Search for the cell housing the specified text and yield its [x, y] center coordinate. 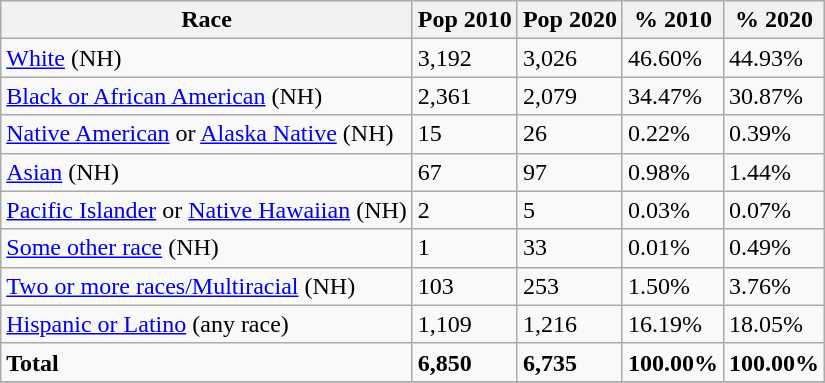
1,109 [464, 324]
33 [570, 248]
253 [570, 286]
Two or more races/Multiracial (NH) [207, 286]
0.49% [774, 248]
Total [207, 362]
1.44% [774, 172]
2,079 [570, 96]
3.76% [774, 286]
1 [464, 248]
0.22% [672, 134]
26 [570, 134]
103 [464, 286]
97 [570, 172]
Asian (NH) [207, 172]
% 2010 [672, 20]
2,361 [464, 96]
34.47% [672, 96]
Pop 2020 [570, 20]
0.39% [774, 134]
5 [570, 210]
0.98% [672, 172]
6,735 [570, 362]
Native American or Alaska Native (NH) [207, 134]
1.50% [672, 286]
18.05% [774, 324]
Race [207, 20]
67 [464, 172]
0.01% [672, 248]
44.93% [774, 58]
White (NH) [207, 58]
% 2020 [774, 20]
6,850 [464, 362]
Some other race (NH) [207, 248]
2 [464, 210]
Pacific Islander or Native Hawaiian (NH) [207, 210]
16.19% [672, 324]
3,026 [570, 58]
0.03% [672, 210]
3,192 [464, 58]
Hispanic or Latino (any race) [207, 324]
Pop 2010 [464, 20]
0.07% [774, 210]
1,216 [570, 324]
Black or African American (NH) [207, 96]
46.60% [672, 58]
30.87% [774, 96]
15 [464, 134]
